Return the (x, y) coordinate for the center point of the cell that contains the specified text.  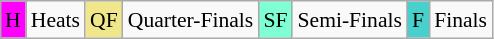
F (418, 20)
Heats (56, 20)
QF (104, 20)
Quarter-Finals (191, 20)
SF (275, 20)
Semi-Finals (349, 20)
Finals (460, 20)
H (13, 20)
